Capture the cell that displays the provided text and extract its [X, Y] central coordinate. 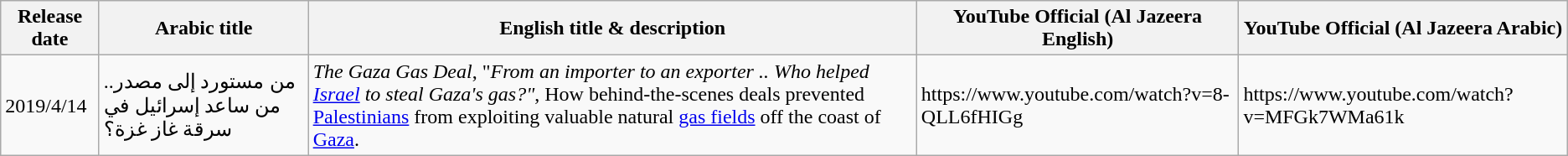
Release date [50, 29]
https://www.youtube.com/watch?v=8-QLL6fHIGg [1077, 106]
YouTube Official (Al Jazeera English) [1077, 29]
من مستورد إلى مصدر.. من ساعد إسرائيل في سرقة غاز غزة؟ [204, 106]
YouTube Official (Al Jazeera Arabic) [1403, 29]
https://www.youtube.com/watch?v=MFGk7WMa61k [1403, 106]
2019/4/14 [50, 106]
Arabic title [204, 29]
English title & description [612, 29]
